Extract the [x, y] coordinate from the center of the cell holding the provided text.  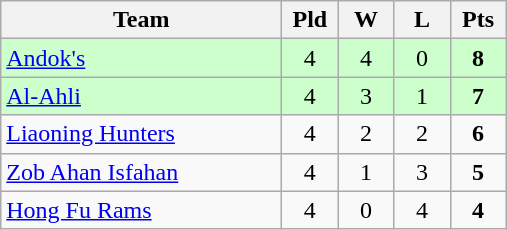
Al-Ahli [142, 96]
6 [478, 134]
L [422, 20]
Zob Ahan Isfahan [142, 172]
8 [478, 58]
Liaoning Hunters [142, 134]
7 [478, 96]
Andok's [142, 58]
Hong Fu Rams [142, 210]
5 [478, 172]
Pld [310, 20]
W [366, 20]
Pts [478, 20]
Team [142, 20]
